Search for the cell housing the specified text and yield its [x, y] center coordinate. 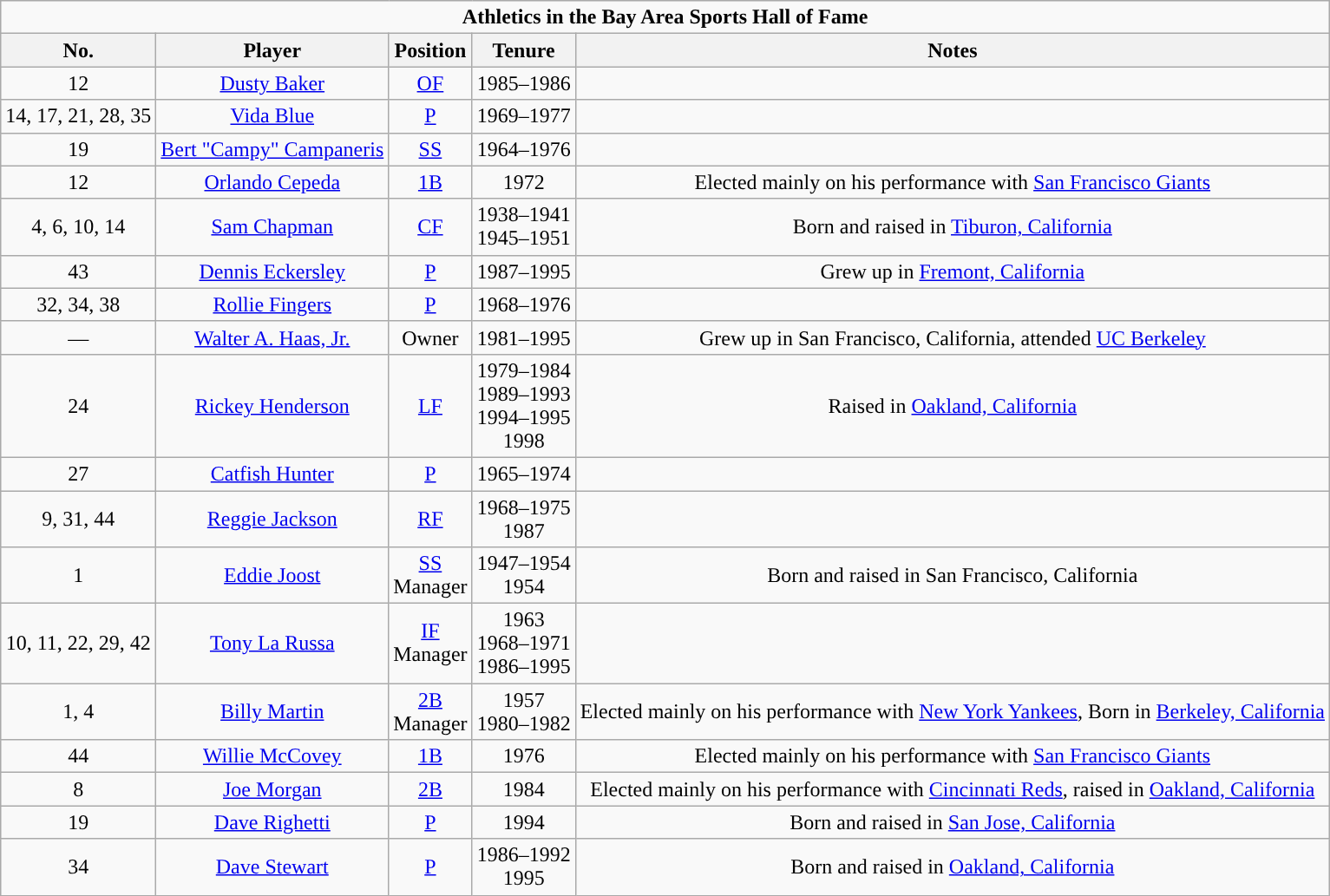
1968–1976 [524, 304]
Joe Morgan [272, 789]
1 [78, 576]
Born and raised in Oakland, California [953, 867]
34 [78, 867]
Orlando Cepeda [272, 182]
Dave Righetti [272, 822]
Grew up in Fremont, California [953, 271]
1, 4 [78, 711]
19571980–1982 [524, 711]
Dennis Eckersley [272, 271]
1984 [524, 789]
24 [78, 406]
Owner [430, 337]
Reggie Jackson [272, 519]
Vida Blue [272, 116]
OF [430, 83]
Rollie Fingers [272, 304]
1981–1995 [524, 337]
8 [78, 789]
Rickey Henderson [272, 406]
LF [430, 406]
Willie McCovey [272, 756]
Bert "Campy" Campaneris [272, 149]
Athletics in the Bay Area Sports Hall of Fame [665, 17]
SSManager [430, 576]
1938–19411945–1951 [524, 227]
2B [430, 789]
Billy Martin [272, 711]
Tony La Russa [272, 644]
Eddie Joost [272, 576]
Player [272, 50]
1965–1974 [524, 474]
SS [430, 149]
Sam Chapman [272, 227]
1986–19921995 [524, 867]
Born and raised in Tiburon, California [953, 227]
32, 34, 38 [78, 304]
9, 31, 44 [78, 519]
1994 [524, 822]
1968–19751987 [524, 519]
14, 17, 21, 28, 35 [78, 116]
Raised in Oakland, California [953, 406]
4, 6, 10, 14 [78, 227]
1985–1986 [524, 83]
10, 11, 22, 29, 42 [78, 644]
No. [78, 50]
Elected mainly on his performance with Cincinnati Reds, raised in Oakland, California [953, 789]
Position [430, 50]
27 [78, 474]
1976 [524, 756]
RF [430, 519]
19631968–19711986–1995 [524, 644]
Born and raised in San Francisco, California [953, 576]
Notes [953, 50]
2BManager [430, 711]
Walter A. Haas, Jr. [272, 337]
Tenure [524, 50]
1947–19541954 [524, 576]
Born and raised in San Jose, California [953, 822]
1969–1977 [524, 116]
1964–1976 [524, 149]
Catfish Hunter [272, 474]
Dusty Baker [272, 83]
Grew up in San Francisco, California, attended UC Berkeley [953, 337]
— [78, 337]
IFManager [430, 644]
Elected mainly on his performance with New York Yankees, Born in Berkeley, California [953, 711]
1972 [524, 182]
1987–1995 [524, 271]
1979–19841989–19931994–19951998 [524, 406]
43 [78, 271]
Dave Stewart [272, 867]
CF [430, 227]
44 [78, 756]
